Provide the [x, y] coordinate of the cell's center where the given text is located.  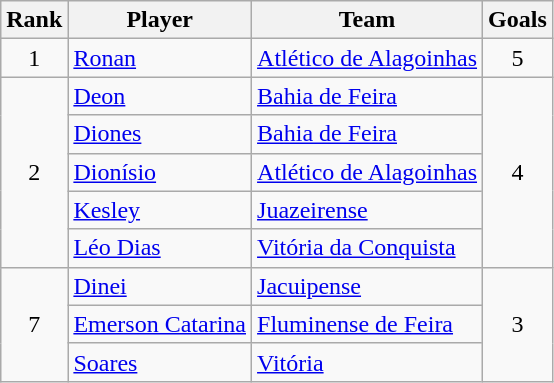
Jacuipense [368, 286]
Emerson Catarina [160, 324]
7 [34, 324]
Soares [160, 362]
3 [518, 324]
Rank [34, 20]
Juazeirense [368, 210]
4 [518, 172]
1 [34, 58]
Kesley [160, 210]
Player [160, 20]
Dionísio [160, 172]
Team [368, 20]
5 [518, 58]
Vitória [368, 362]
Ronan [160, 58]
Léo Dias [160, 248]
Dinei [160, 286]
Diones [160, 134]
Deon [160, 96]
Vitória da Conquista [368, 248]
Fluminense de Feira [368, 324]
2 [34, 172]
Goals [518, 20]
